Search for the cell housing the specified text and yield its (x, y) center coordinate. 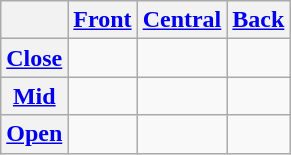
Central (182, 20)
Close (34, 58)
Open (34, 134)
Mid (34, 96)
Front (102, 20)
Back (258, 20)
